Locate the cell with the specified text and output its [X, Y] center coordinate. 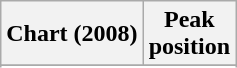
Peakposition [189, 34]
Chart (2008) [72, 34]
